Return [x, y] of the center of cell containing provided text 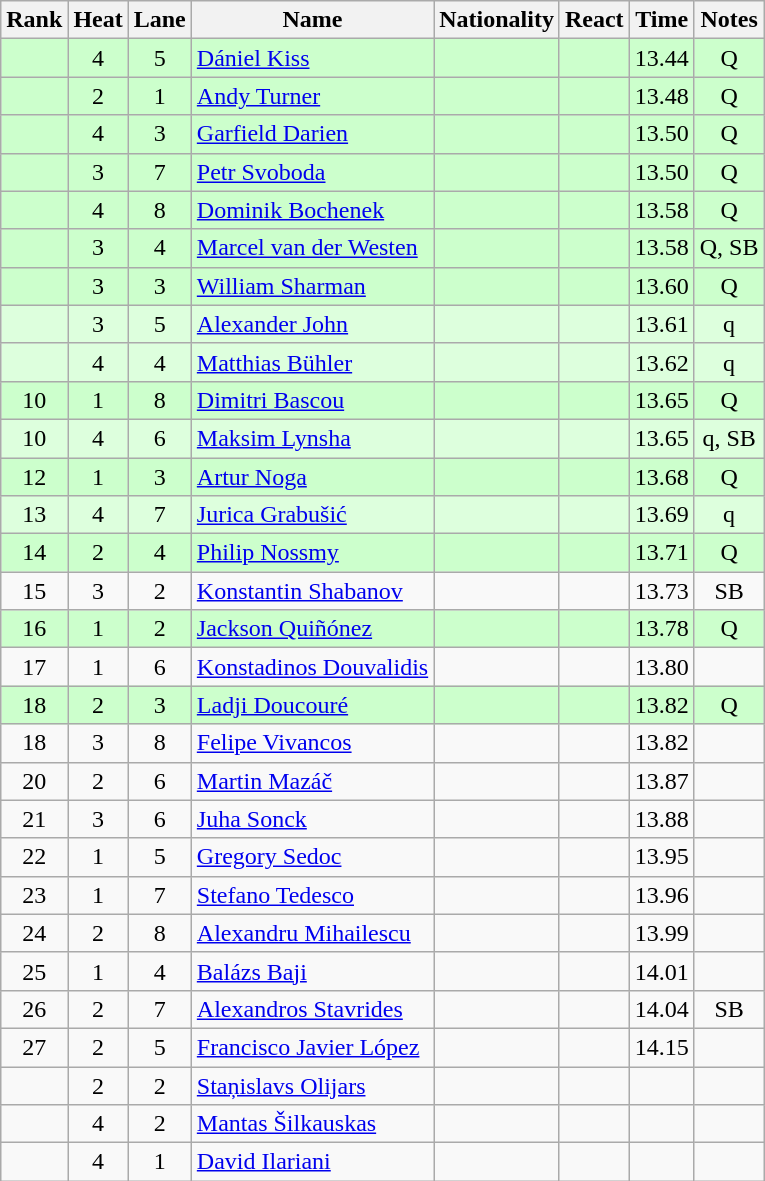
Matthias Bühler [312, 362]
William Sharman [312, 286]
22 [34, 857]
Balázs Baji [312, 971]
Dominik Bochenek [312, 210]
Konstadinos Douvalidis [312, 667]
13.44 [662, 58]
Name [312, 20]
Rank [34, 20]
13.99 [662, 933]
Marcel van der Westen [312, 248]
16 [34, 629]
Dimitri Bascou [312, 400]
Notes [729, 20]
Alexander John [312, 324]
Philip Nossmy [312, 553]
Gregory Sedoc [312, 857]
13 [34, 515]
Artur Noga [312, 477]
13.73 [662, 591]
23 [34, 895]
React [594, 20]
Francisco Javier López [312, 1047]
Konstantin Shabanov [312, 591]
14 [34, 553]
Felipe Vivancos [312, 743]
Alexandru Mihailescu [312, 933]
Mantas Šilkauskas [312, 1124]
13.71 [662, 553]
25 [34, 971]
13.68 [662, 477]
Nationality [497, 20]
13.80 [662, 667]
13.87 [662, 781]
Martin Mazáč [312, 781]
13.62 [662, 362]
13.95 [662, 857]
Juha Sonck [312, 819]
Stefano Tedesco [312, 895]
Maksim Lynsha [312, 438]
Petr Svoboda [312, 172]
Ladji Doucouré [312, 705]
Andy Turner [312, 96]
Dániel Kiss [312, 58]
Jackson Quiñónez [312, 629]
17 [34, 667]
Q, SB [729, 248]
13.69 [662, 515]
26 [34, 1009]
Alexandros Stavrides [312, 1009]
14.04 [662, 1009]
15 [34, 591]
14.15 [662, 1047]
13.61 [662, 324]
Time [662, 20]
David Ilariani [312, 1162]
13.96 [662, 895]
Jurica Grabušić [312, 515]
20 [34, 781]
13.88 [662, 819]
14.01 [662, 971]
13.78 [662, 629]
13.60 [662, 286]
Staņislavs Olijars [312, 1085]
12 [34, 477]
27 [34, 1047]
Lane [160, 20]
Garfield Darien [312, 134]
24 [34, 933]
13.48 [662, 96]
q, SB [729, 438]
Heat [98, 20]
21 [34, 819]
